Return the [X, Y] coordinate for the center point of the cell that contains the specified text.  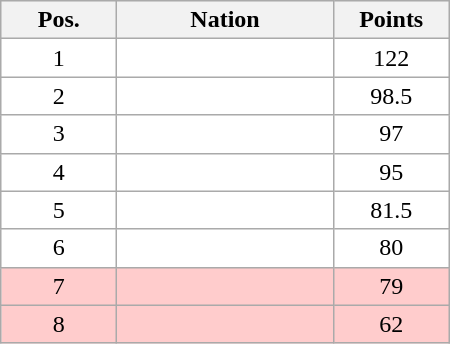
7 [59, 286]
6 [59, 248]
79 [391, 286]
Points [391, 20]
98.5 [391, 96]
97 [391, 134]
95 [391, 172]
8 [59, 324]
4 [59, 172]
81.5 [391, 210]
80 [391, 248]
Nation [225, 20]
122 [391, 58]
Pos. [59, 20]
1 [59, 58]
62 [391, 324]
5 [59, 210]
2 [59, 96]
3 [59, 134]
